Scan for the cell matching the given text and deliver its [x, y] coordinate at center. 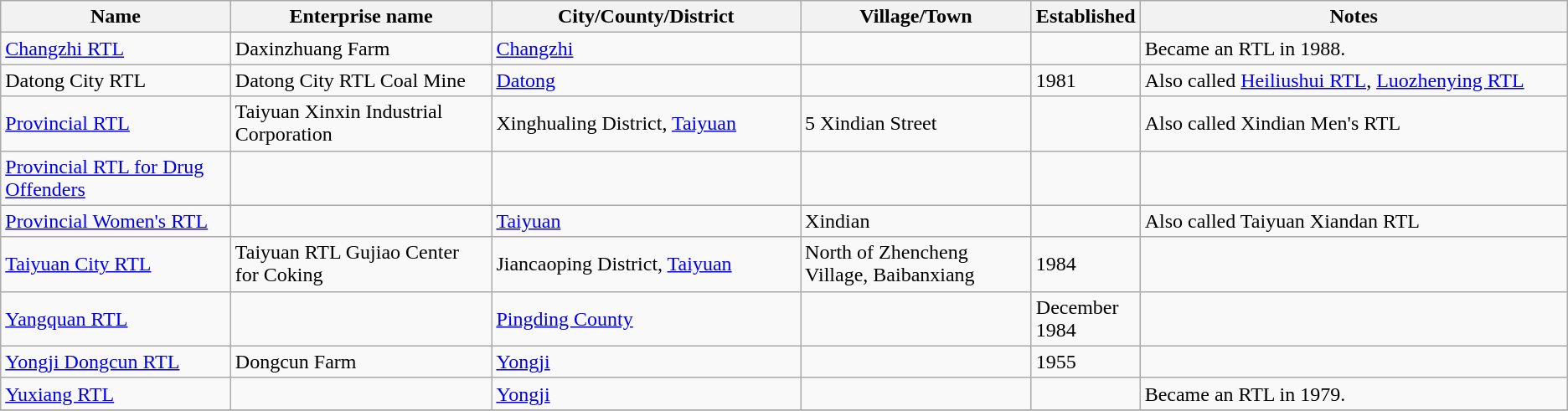
Jiancaoping District, Taiyuan [647, 265]
Provincial RTL for Drug Offenders [116, 177]
Established [1086, 17]
Datong City RTL [116, 80]
Also called Taiyuan Xiandan RTL [1354, 221]
Also called Xindian Men's RTL [1354, 124]
Changzhi RTL [116, 49]
Xindian [916, 221]
Xinghualing District, Taiyuan [647, 124]
Yuxiang RTL [116, 393]
Became an RTL in 1988. [1354, 49]
City/County/District [647, 17]
Yongji Dongcun RTL [116, 362]
Yangquan RTL [116, 318]
Taiyuan RTL Gujiao Center for Coking [361, 265]
Dongcun Farm [361, 362]
Provincial RTL [116, 124]
North of Zhencheng Village, Baibanxiang [916, 265]
Datong [647, 80]
1981 [1086, 80]
Became an RTL in 1979. [1354, 393]
Notes [1354, 17]
Datong City RTL Coal Mine [361, 80]
Taiyuan City RTL [116, 265]
Daxinzhuang Farm [361, 49]
December 1984 [1086, 318]
1955 [1086, 362]
Also called Heiliushui RTL, Luozhenying RTL [1354, 80]
Pingding County [647, 318]
5 Xindian Street [916, 124]
Taiyuan [647, 221]
Enterprise name [361, 17]
Name [116, 17]
Taiyuan Xinxin Industrial Corporation [361, 124]
Provincial Women's RTL [116, 221]
1984 [1086, 265]
Changzhi [647, 49]
Village/Town [916, 17]
